Scan for the cell matching the given text and deliver its [X, Y] coordinate at center. 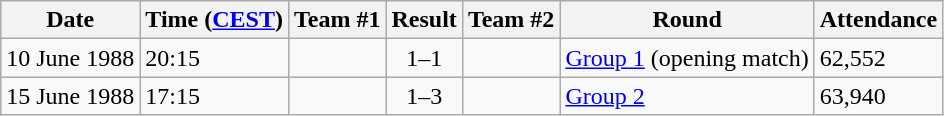
Team #1 [337, 20]
Group 1 (opening match) [687, 58]
Time (CEST) [214, 20]
63,940 [878, 96]
1–1 [424, 58]
Team #2 [511, 20]
17:15 [214, 96]
20:15 [214, 58]
1–3 [424, 96]
Round [687, 20]
10 June 1988 [70, 58]
15 June 1988 [70, 96]
Result [424, 20]
Attendance [878, 20]
Date [70, 20]
62,552 [878, 58]
Group 2 [687, 96]
